Detect which cell encompasses the target text, then output its [x, y] center coordinate. 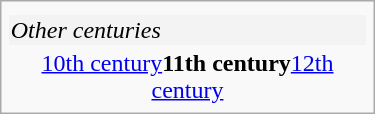
10th century11th century12th century [187, 76]
Other centuries [187, 30]
